For the text-containing cell, return its midpoint in [x, y] coordinate format. 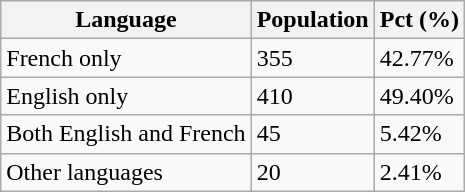
355 [312, 58]
Population [312, 20]
French only [126, 58]
49.40% [419, 96]
Language [126, 20]
Other languages [126, 172]
5.42% [419, 134]
20 [312, 172]
Pct (%) [419, 20]
Both English and French [126, 134]
English only [126, 96]
410 [312, 96]
2.41% [419, 172]
45 [312, 134]
42.77% [419, 58]
